Return [x, y] of the center of cell containing provided text 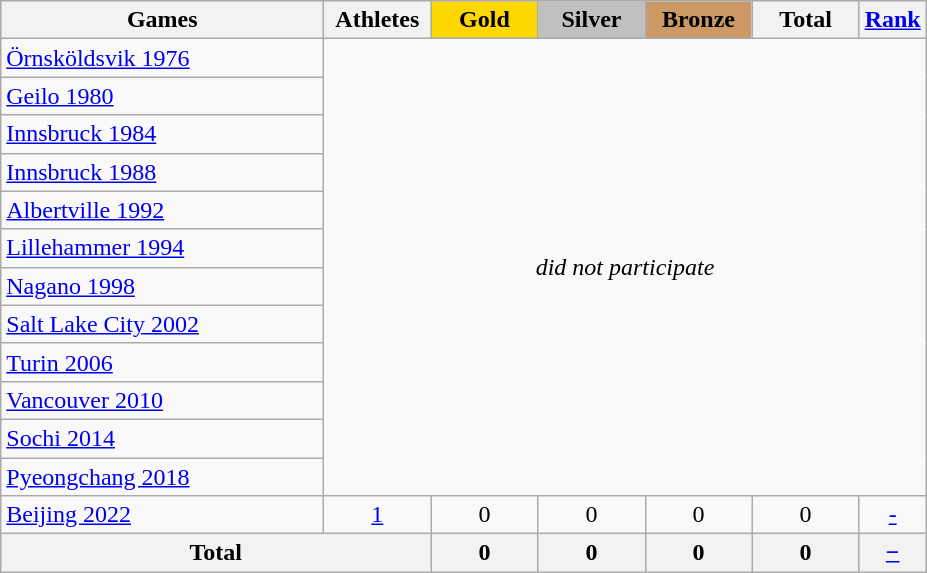
Albertville 1992 [162, 210]
Vancouver 2010 [162, 400]
Lillehammer 1994 [162, 248]
Nagano 1998 [162, 286]
Pyeongchang 2018 [162, 477]
Innsbruck 1984 [162, 134]
Rank [892, 20]
Innsbruck 1988 [162, 172]
Athletes [378, 20]
Sochi 2014 [162, 438]
did not participate [625, 268]
Beijing 2022 [162, 515]
1 [378, 515]
Gold [484, 20]
Örnsköldsvik 1976 [162, 58]
− [892, 553]
Silver [592, 20]
Games [162, 20]
- [892, 515]
Turin 2006 [162, 362]
Salt Lake City 2002 [162, 324]
Geilo 1980 [162, 96]
Bronze [698, 20]
